Detect which cell encompasses the target text, then output its [x, y] center coordinate. 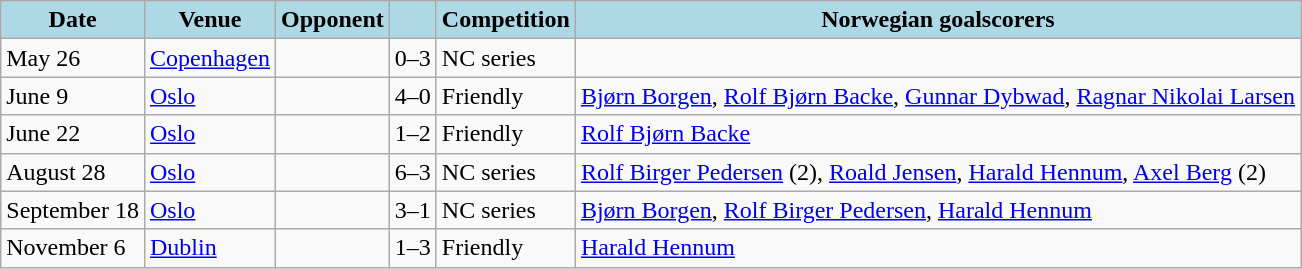
June 9 [73, 96]
June 22 [73, 134]
Copenhagen [210, 58]
August 28 [73, 172]
Date [73, 20]
3–1 [412, 210]
Bjørn Borgen, Rolf Birger Pedersen, Harald Hennum [938, 210]
Norwegian goalscorers [938, 20]
May 26 [73, 58]
1–3 [412, 248]
September 18 [73, 210]
Harald Hennum [938, 248]
4–0 [412, 96]
6–3 [412, 172]
1–2 [412, 134]
Rolf Birger Pedersen (2), Roald Jensen, Harald Hennum, Axel Berg (2) [938, 172]
Bjørn Borgen, Rolf Bjørn Backe, Gunnar Dybwad, Ragnar Nikolai Larsen [938, 96]
Competition [506, 20]
Rolf Bjørn Backe [938, 134]
Dublin [210, 248]
0–3 [412, 58]
Venue [210, 20]
Opponent [332, 20]
November 6 [73, 248]
